Detect which cell encompasses the target text, then output its (X, Y) center coordinate. 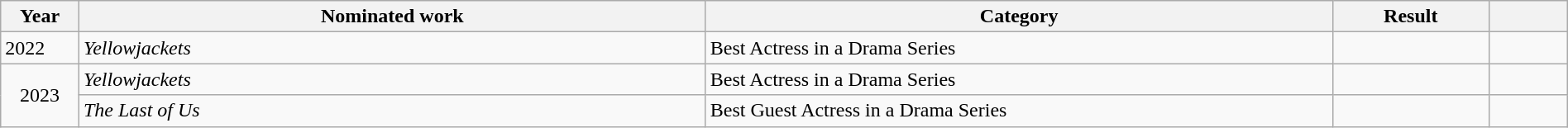
Year (40, 17)
Nominated work (392, 17)
2023 (40, 95)
Best Guest Actress in a Drama Series (1019, 111)
2022 (40, 48)
The Last of Us (392, 111)
Result (1411, 17)
Category (1019, 17)
